Return [X, Y] of the center of cell containing provided text 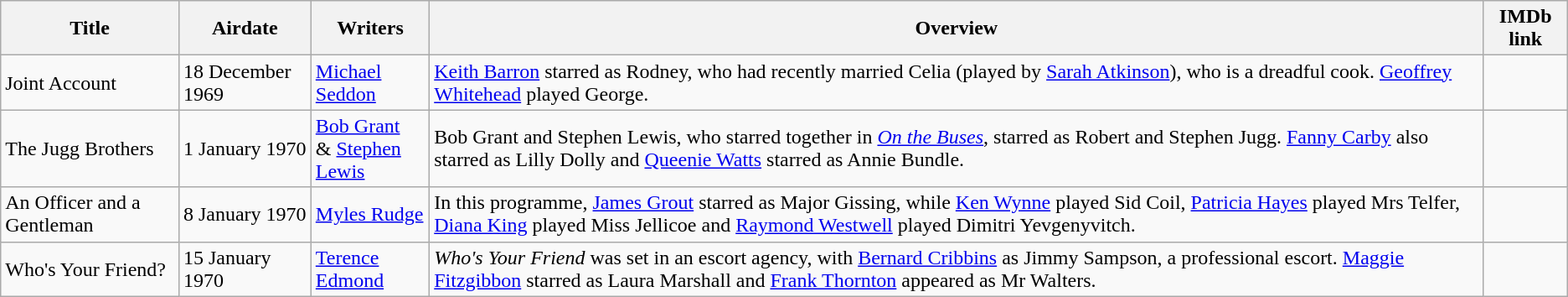
8 January 1970 [245, 215]
Writers [370, 29]
18 December 1969 [245, 82]
IMDb link [1525, 29]
15 January 1970 [245, 268]
Who's Your Friend? [90, 268]
Bob Grant & Stephen Lewis [370, 148]
Michael Seddon [370, 82]
Airdate [245, 29]
Myles Rudge [370, 215]
The Jugg Brothers [90, 148]
1 January 1970 [245, 148]
Joint Account [90, 82]
An Officer and a Gentleman [90, 215]
Overview [957, 29]
Terence Edmond [370, 268]
Keith Barron starred as Rodney, who had recently married Celia (played by Sarah Atkinson), who is a dreadful cook. Geoffrey Whitehead played George. [957, 82]
Title [90, 29]
